Locate the cell with the specified text and output its [x, y] center coordinate. 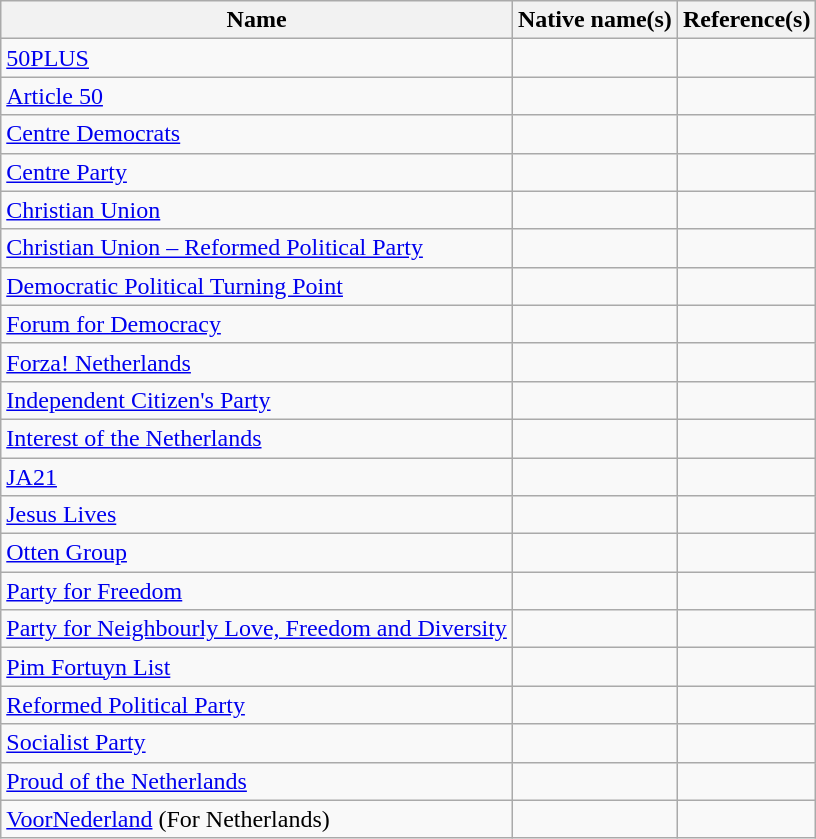
Jesus Lives [257, 515]
Centre Party [257, 172]
Pim Fortuyn List [257, 667]
VoorNederland (For Netherlands) [257, 819]
Name [257, 20]
Christian Union – Reformed Political Party [257, 248]
Party for Neighbourly Love, Freedom and Diversity [257, 629]
Reformed Political Party [257, 705]
Otten Group [257, 553]
Democratic Political Turning Point [257, 286]
Forum for Democracy [257, 324]
Socialist Party [257, 743]
Interest of the Netherlands [257, 438]
Proud of the Netherlands [257, 781]
Article 50 [257, 96]
Christian Union [257, 210]
Forza! Netherlands [257, 362]
Centre Democrats [257, 134]
Independent Citizen's Party [257, 400]
JA21 [257, 477]
Native name(s) [594, 20]
Party for Freedom [257, 591]
50PLUS [257, 58]
Reference(s) [746, 20]
